From the cell containing the given text, extract its center point as [X, Y] coordinate. 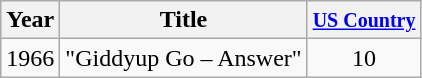
Title [184, 20]
1966 [30, 58]
Year [30, 20]
US Country [364, 20]
10 [364, 58]
"Giddyup Go – Answer" [184, 58]
